Provide the (x, y) coordinate of the cell's center where the given text is located.  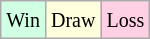
Draw (72, 20)
Win (24, 20)
Loss (126, 20)
